Search for the cell housing the specified text and yield its [x, y] center coordinate. 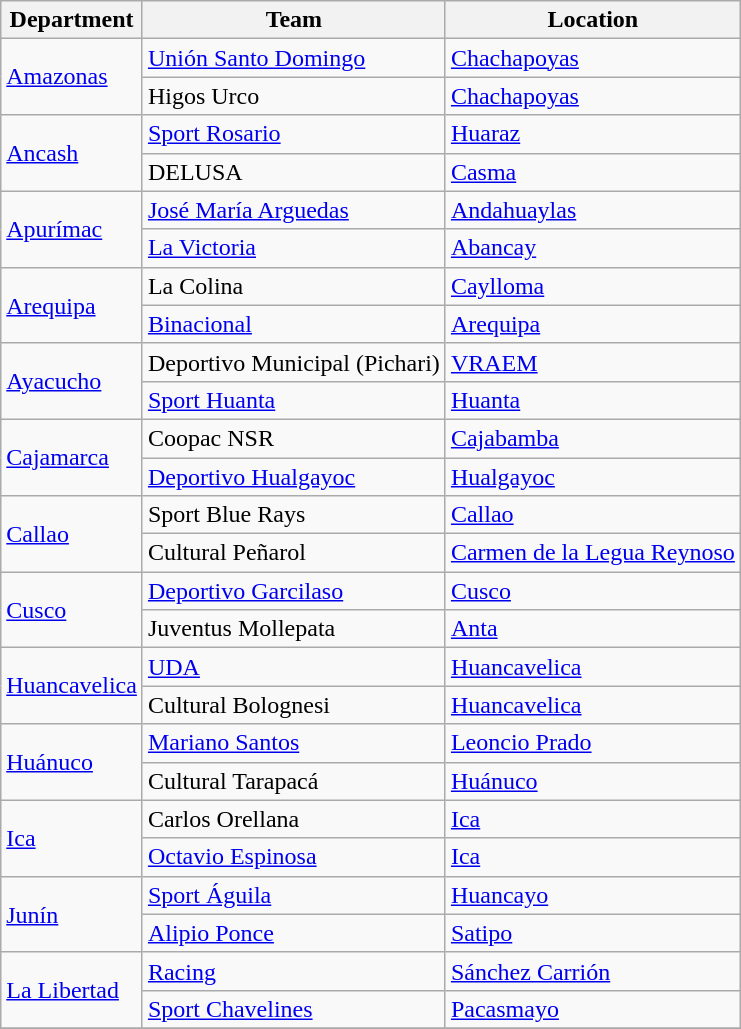
Huanta [592, 400]
Andahuaylas [592, 210]
Higos Urco [294, 96]
Amazonas [72, 77]
Sport Rosario [294, 134]
UDA [294, 667]
Cajamarca [72, 457]
Ancash [72, 153]
Deportivo Municipal (Pichari) [294, 362]
Location [592, 20]
La Libertad [72, 990]
Huancayo [592, 895]
Racing [294, 971]
Mariano Santos [294, 743]
DELUSA [294, 172]
Sport Huanta [294, 400]
Ayacucho [72, 381]
Octavio Espinosa [294, 857]
Pacasmayo [592, 1009]
Alipio Ponce [294, 933]
Cultural Bolognesi [294, 705]
Sport Blue Rays [294, 515]
Cultural Tarapacá [294, 781]
Team [294, 20]
Sport Chavelines [294, 1009]
Satipo [592, 933]
Apurímac [72, 229]
Deportivo Garcilaso [294, 591]
Binacional [294, 324]
Unión Santo Domingo [294, 58]
Coopac NSR [294, 438]
Junín [72, 914]
Cajabamba [592, 438]
Abancay [592, 248]
La Colina [294, 286]
Juventus Mollepata [294, 629]
VRAEM [592, 362]
José María Arguedas [294, 210]
Hualgayoc [592, 477]
Sánchez Carrión [592, 971]
Huaraz [592, 134]
Carlos Orellana [294, 819]
La Victoria [294, 248]
Casma [592, 172]
Department [72, 20]
Leoncio Prado [592, 743]
Carmen de la Legua Reynoso [592, 553]
Anta [592, 629]
Sport Águila [294, 895]
Caylloma [592, 286]
Cultural Peñarol [294, 553]
Deportivo Hualgayoc [294, 477]
